Provide the (x, y) coordinate of the cell's center where the given text is located.  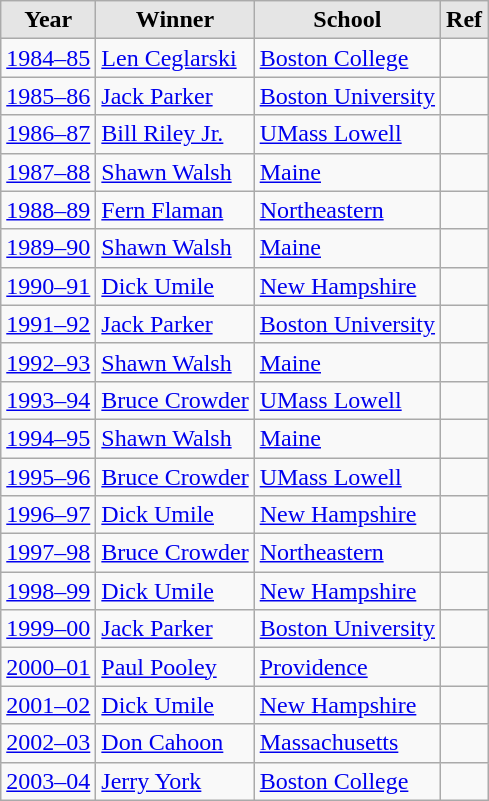
Don Cahoon (175, 743)
1987–88 (48, 172)
Len Ceglarski (175, 58)
2003–04 (48, 781)
1986–87 (48, 134)
1999–00 (48, 629)
1990–91 (48, 286)
1998–99 (48, 591)
Massachusetts (347, 743)
1985–86 (48, 96)
Year (48, 20)
Bill Riley Jr. (175, 134)
Ref (464, 20)
School (347, 20)
Providence (347, 667)
1995–96 (48, 477)
2002–03 (48, 743)
Paul Pooley (175, 667)
1992–93 (48, 362)
2001–02 (48, 705)
1988–89 (48, 210)
Jerry York (175, 781)
2000–01 (48, 667)
Fern Flaman (175, 210)
1984–85 (48, 58)
1997–98 (48, 553)
1993–94 (48, 400)
Winner (175, 20)
1996–97 (48, 515)
1994–95 (48, 438)
1991–92 (48, 324)
1989–90 (48, 248)
